Output the [x, y] coordinate of the center of the cell containing the given text.  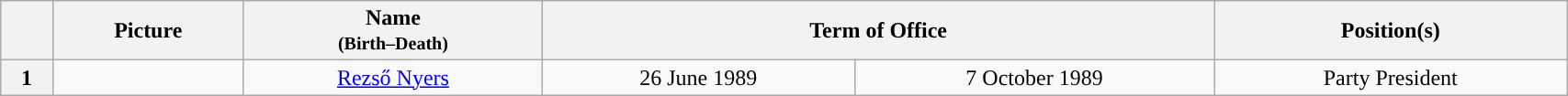
7 October 1989 [1034, 78]
26 June 1989 [698, 78]
Term of Office [878, 31]
Name(Birth–Death) [393, 31]
Party President [1391, 78]
Position(s) [1391, 31]
1 [27, 78]
Picture [148, 31]
Rezső Nyers [393, 78]
